Return the [x, y] coordinate for the center point of the cell that contains the specified text.  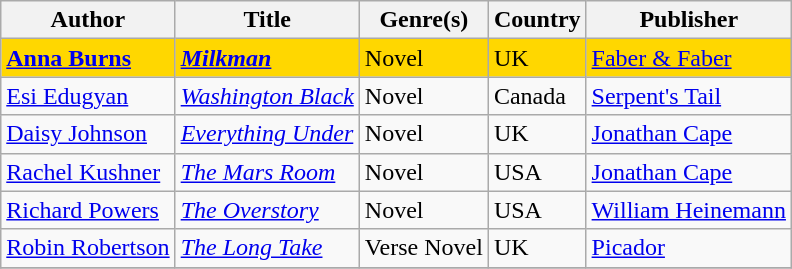
Author [88, 20]
Title [267, 20]
Esi Edugyan [88, 96]
Milkman [267, 58]
The Overstory [267, 210]
Serpent's Tail [688, 96]
Publisher [688, 20]
Everything Under [267, 134]
Robin Robertson [88, 248]
Anna Burns [88, 58]
The Mars Room [267, 172]
The Long Take [267, 248]
Rachel Kushner [88, 172]
Daisy Johnson [88, 134]
Faber & Faber [688, 58]
Richard Powers [88, 210]
Country [537, 20]
Washington Black [267, 96]
Canada [537, 96]
Verse Novel [424, 248]
Genre(s) [424, 20]
Picador [688, 248]
William Heinemann [688, 210]
